Scan for the cell matching the given text and deliver its [X, Y] coordinate at center. 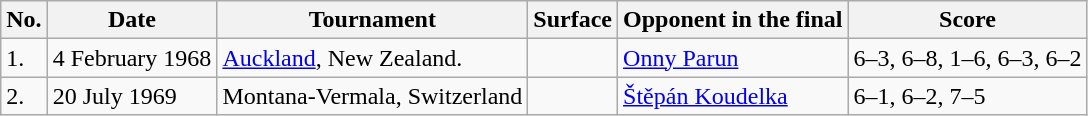
Štěpán Koudelka [733, 96]
No. [24, 20]
Montana-Vermala, Switzerland [372, 96]
Opponent in the final [733, 20]
6–1, 6–2, 7–5 [968, 96]
20 July 1969 [132, 96]
Score [968, 20]
6–3, 6–8, 1–6, 6–3, 6–2 [968, 58]
Auckland, New Zealand. [372, 58]
1. [24, 58]
Onny Parun [733, 58]
Surface [573, 20]
Date [132, 20]
Tournament [372, 20]
4 February 1968 [132, 58]
2. [24, 96]
